Output the (x, y) coordinate of the center of the cell containing the given text.  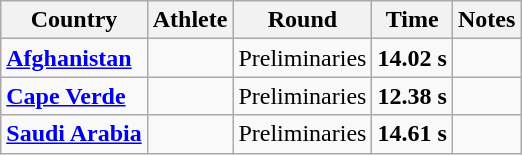
Country (74, 20)
Cape Verde (74, 96)
12.38 s (412, 96)
Athlete (190, 20)
Notes (486, 20)
Afghanistan (74, 58)
Round (302, 20)
Time (412, 20)
14.02 s (412, 58)
Saudi Arabia (74, 134)
14.61 s (412, 134)
